Detect which cell encompasses the target text, then output its [x, y] center coordinate. 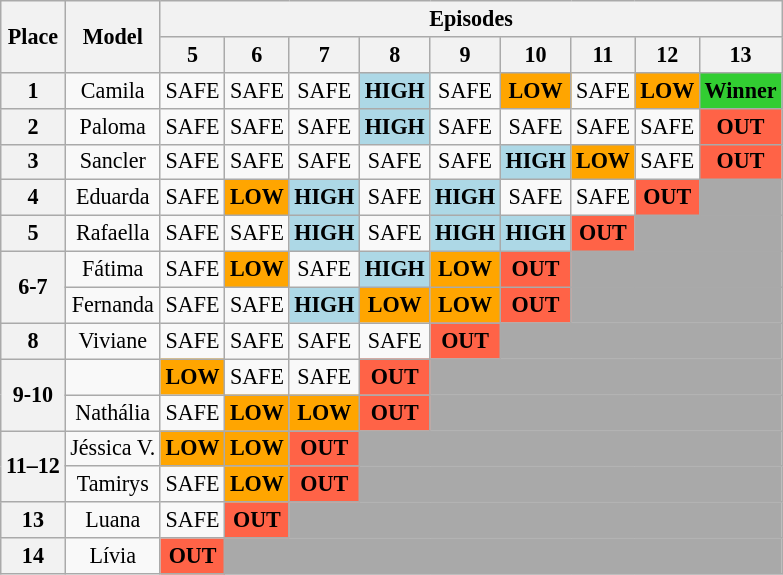
Camila [112, 90]
Winner [740, 90]
12 [667, 54]
14 [33, 556]
Tamirys [112, 484]
Luana [112, 520]
9 [465, 54]
6-7 [33, 287]
Viviane [112, 341]
7 [324, 54]
Place [33, 36]
Sancler [112, 162]
10 [535, 54]
6 [257, 54]
Model [112, 36]
Eduarda [112, 198]
11 [603, 54]
9-10 [33, 395]
Paloma [112, 126]
11–12 [33, 466]
3 [33, 162]
Fátima [112, 269]
Jéssica V. [112, 448]
Episodes [470, 18]
2 [33, 126]
Fernanda [112, 305]
Nathália [112, 412]
4 [33, 198]
1 [33, 90]
Rafaella [112, 233]
Lívia [112, 556]
